Search for the cell housing the specified text and yield its [X, Y] center coordinate. 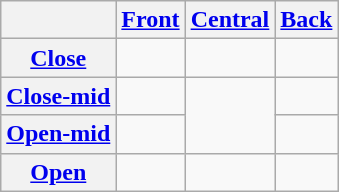
Open-mid [58, 134]
Front [150, 20]
Open [58, 172]
Close [58, 58]
Back [306, 20]
Central [230, 20]
Close-mid [58, 96]
